From the cell containing the given text, extract its center point as (X, Y) coordinate. 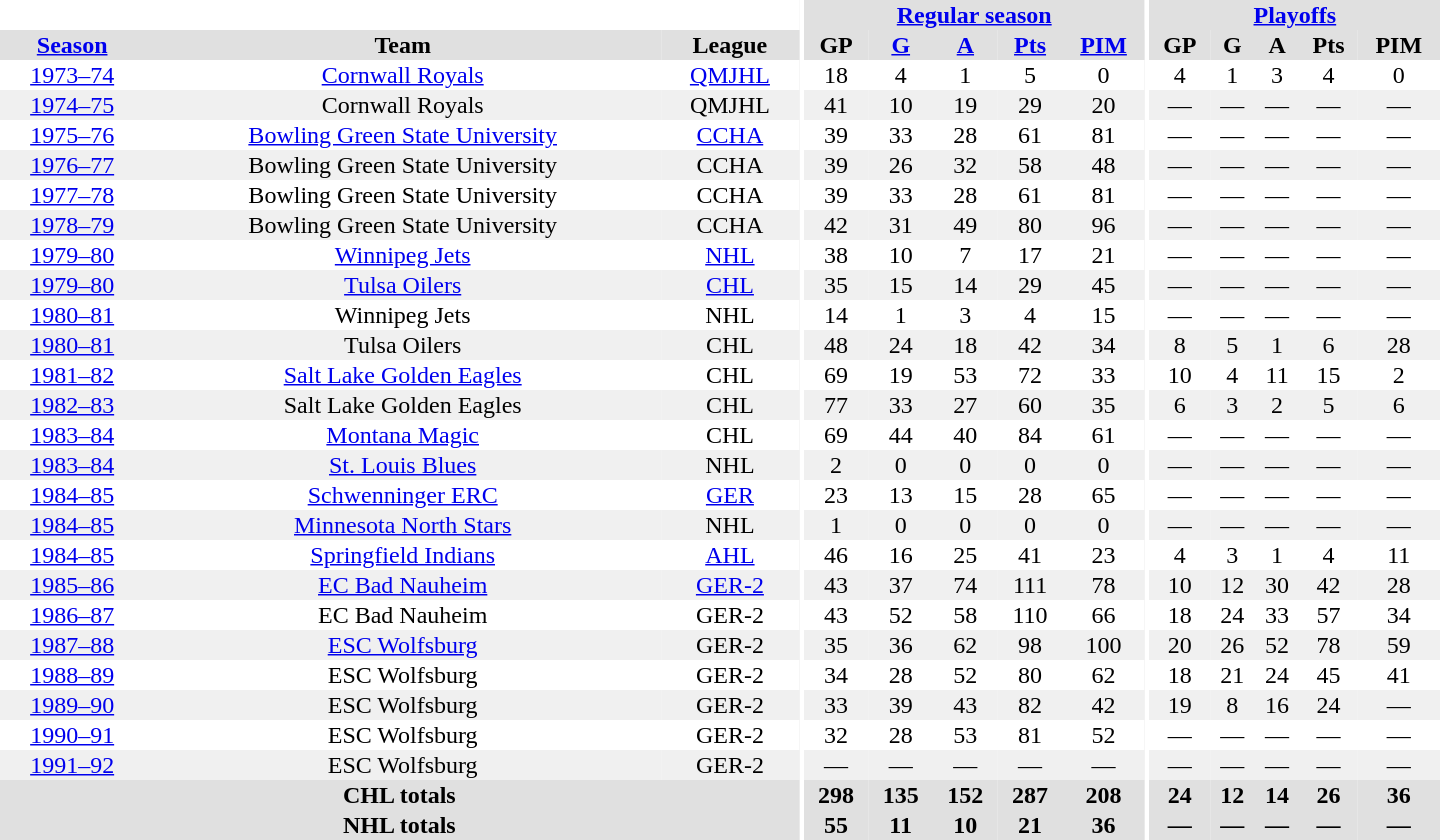
Minnesota North Stars (402, 525)
38 (836, 255)
44 (900, 435)
1987–88 (72, 645)
31 (900, 225)
1988–89 (72, 675)
1986–87 (72, 615)
1990–91 (72, 735)
GER (730, 495)
Springfield Indians (402, 555)
1985–86 (72, 585)
82 (1030, 705)
72 (1030, 375)
League (730, 45)
37 (900, 585)
NHL totals (400, 825)
1982–83 (72, 405)
208 (1103, 795)
1974–75 (72, 105)
1978–79 (72, 225)
1976–77 (72, 165)
98 (1030, 645)
46 (836, 555)
CHL totals (400, 795)
Playoffs (1295, 15)
110 (1030, 615)
135 (900, 795)
77 (836, 405)
25 (966, 555)
84 (1030, 435)
27 (966, 405)
60 (1030, 405)
57 (1328, 615)
30 (1278, 585)
Season (72, 45)
298 (836, 795)
7 (966, 255)
111 (1030, 585)
Regular season (974, 15)
1989–90 (72, 705)
59 (1399, 645)
1991–92 (72, 765)
55 (836, 825)
65 (1103, 495)
Montana Magic (402, 435)
287 (1030, 795)
1981–82 (72, 375)
40 (966, 435)
1975–76 (72, 135)
49 (966, 225)
74 (966, 585)
96 (1103, 225)
100 (1103, 645)
152 (966, 795)
17 (1030, 255)
13 (900, 495)
66 (1103, 615)
AHL (730, 555)
St. Louis Blues (402, 465)
Schwenninger ERC (402, 495)
1977–78 (72, 195)
1973–74 (72, 75)
Team (402, 45)
